Return the [x, y] coordinate for the center point of the cell that contains the specified text.  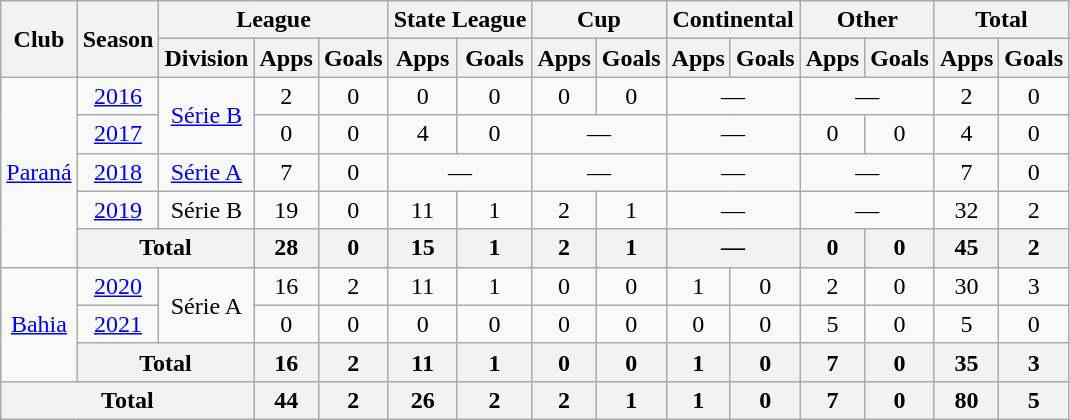
45 [966, 248]
Cup [599, 20]
30 [966, 286]
26 [422, 400]
Season [118, 39]
Bahia [39, 324]
Division [206, 58]
15 [422, 248]
2019 [118, 210]
2017 [118, 134]
Paraná [39, 172]
35 [966, 362]
44 [286, 400]
2020 [118, 286]
28 [286, 248]
2021 [118, 324]
32 [966, 210]
Club [39, 39]
2016 [118, 96]
League [274, 20]
2018 [118, 172]
State League [460, 20]
Continental [733, 20]
Other [867, 20]
19 [286, 210]
80 [966, 400]
